Capture the cell that displays the provided text and extract its (x, y) central coordinate. 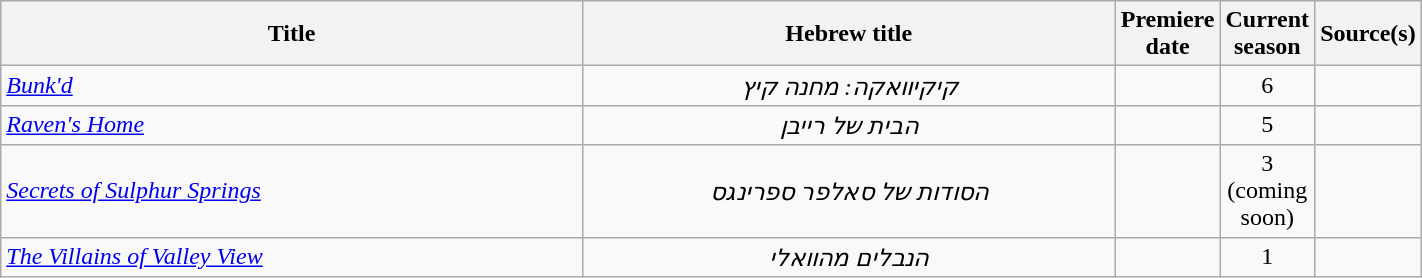
Current season (1268, 34)
The Villains of Valley View (292, 257)
הנבלים מהוואלי (848, 257)
Title (292, 34)
1 (1268, 257)
קיקיוואקה: מחנה קיץ (848, 86)
Source(s) (1368, 34)
Bunk'd (292, 86)
הבית של רייבן (848, 125)
5 (1268, 125)
3 (coming soon) (1268, 191)
Secrets of Sulphur Springs (292, 191)
Hebrew title (848, 34)
Premiere date (1168, 34)
הסודות של סאלפר ספרינגס (848, 191)
6 (1268, 86)
Raven's Home (292, 125)
